Capture the cell that displays the provided text and extract its [X, Y] central coordinate. 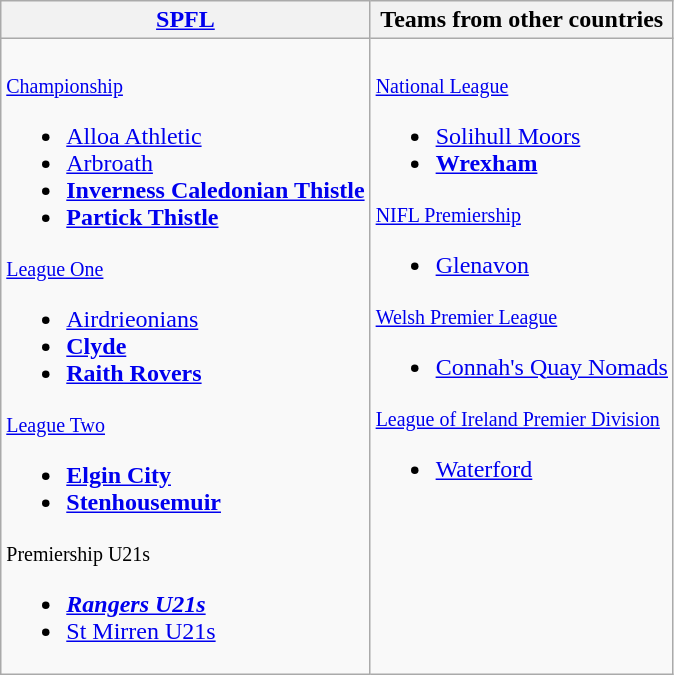
National LeagueSolihull MoorsWrexham NIFL PremiershipGlenavon Welsh Premier LeagueConnah's Quay Nomads League of Ireland Premier DivisionWaterford [522, 356]
Teams from other countries [522, 20]
SPFL [186, 20]
